Output the (x, y) coordinate of the center of the cell containing the given text.  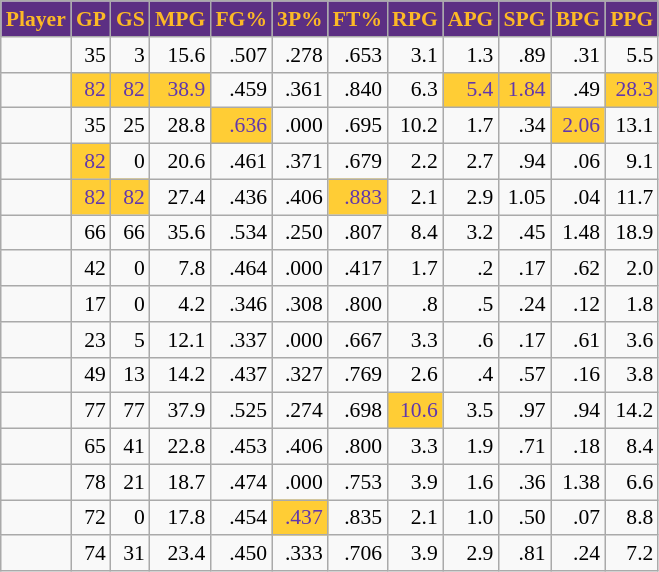
.97 (524, 411)
GP (91, 19)
38.9 (180, 90)
17 (91, 304)
2.2 (415, 162)
.62 (578, 269)
37.9 (180, 411)
Player (36, 19)
.18 (578, 447)
35.6 (180, 233)
4.2 (180, 304)
.667 (358, 340)
APG (471, 19)
5 (130, 340)
.06 (578, 162)
.61 (578, 340)
.50 (524, 518)
.450 (241, 554)
.464 (241, 269)
.695 (358, 126)
.308 (300, 304)
2.06 (578, 126)
2.7 (471, 162)
.474 (241, 482)
.327 (300, 375)
17.8 (180, 518)
2.0 (632, 269)
BPG (578, 19)
13 (130, 375)
27.4 (180, 197)
.840 (358, 90)
.706 (358, 554)
MPG (180, 19)
.337 (241, 340)
28.3 (632, 90)
.753 (358, 482)
5.5 (632, 55)
11.7 (632, 197)
18.7 (180, 482)
15.6 (180, 55)
3.2 (471, 233)
42 (91, 269)
FG% (241, 19)
.454 (241, 518)
65 (91, 447)
3.1 (415, 55)
28.8 (180, 126)
.89 (524, 55)
31 (130, 554)
SPG (524, 19)
.461 (241, 162)
1.9 (471, 447)
3.6 (632, 340)
.278 (300, 55)
.6 (471, 340)
.883 (358, 197)
7.2 (632, 554)
.835 (358, 518)
.34 (524, 126)
5.4 (471, 90)
10.2 (415, 126)
.636 (241, 126)
.4 (471, 375)
1.48 (578, 233)
.769 (358, 375)
72 (91, 518)
23.4 (180, 554)
.459 (241, 90)
9.1 (632, 162)
.371 (300, 162)
3P% (300, 19)
1.6 (471, 482)
GS (130, 19)
49 (91, 375)
.346 (241, 304)
22.8 (180, 447)
.807 (358, 233)
18.9 (632, 233)
1.84 (524, 90)
.361 (300, 90)
.525 (241, 411)
.653 (358, 55)
.507 (241, 55)
1.38 (578, 482)
.453 (241, 447)
1.8 (632, 304)
.679 (358, 162)
3.8 (632, 375)
1.05 (524, 197)
.333 (300, 554)
.45 (524, 233)
12.1 (180, 340)
.2 (471, 269)
.36 (524, 482)
.274 (300, 411)
.417 (358, 269)
.12 (578, 304)
6.6 (632, 482)
78 (91, 482)
.31 (578, 55)
.534 (241, 233)
.57 (524, 375)
1.0 (471, 518)
13.1 (632, 126)
.5 (471, 304)
.07 (578, 518)
.436 (241, 197)
8.8 (632, 518)
.04 (578, 197)
23 (91, 340)
6.3 (415, 90)
3.5 (471, 411)
PPG (632, 19)
.49 (578, 90)
21 (130, 482)
1.3 (471, 55)
.71 (524, 447)
.698 (358, 411)
.8 (415, 304)
74 (91, 554)
.250 (300, 233)
2.6 (415, 375)
.16 (578, 375)
.81 (524, 554)
RPG (415, 19)
20.6 (180, 162)
3 (130, 55)
10.6 (415, 411)
25 (130, 126)
41 (130, 447)
FT% (358, 19)
7.8 (180, 269)
